Extract the [x, y] coordinate from the center of the cell holding the provided text.  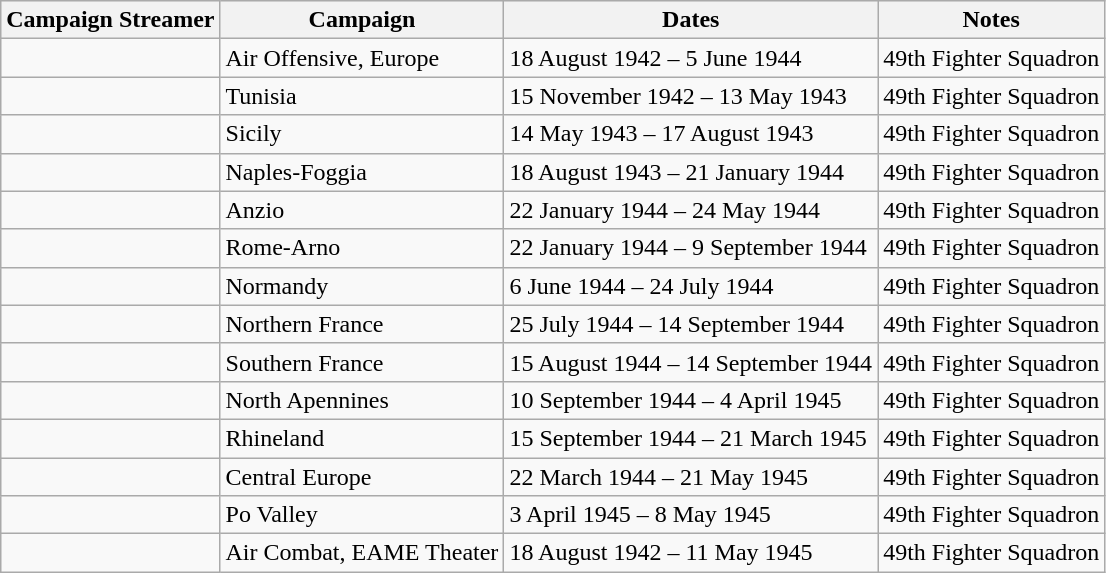
25 July 1944 – 14 September 1944 [691, 324]
Northern France [362, 324]
15 September 1944 – 21 March 1945 [691, 438]
Air Offensive, Europe [362, 58]
Campaign [362, 20]
Anzio [362, 210]
10 September 1944 – 4 April 1945 [691, 400]
3 April 1945 – 8 May 1945 [691, 515]
18 August 1942 – 5 June 1944 [691, 58]
15 November 1942 – 13 May 1943 [691, 96]
Dates [691, 20]
22 March 1944 – 21 May 1945 [691, 477]
Air Combat, EAME Theater [362, 553]
22 January 1944 – 9 September 1944 [691, 248]
15 August 1944 – 14 September 1944 [691, 362]
Naples-Foggia [362, 172]
18 August 1942 – 11 May 1945 [691, 553]
Southern France [362, 362]
18 August 1943 – 21 January 1944 [691, 172]
Sicily [362, 134]
North Apennines [362, 400]
Rhineland [362, 438]
Tunisia [362, 96]
6 June 1944 – 24 July 1944 [691, 286]
Po Valley [362, 515]
Campaign Streamer [110, 20]
22 January 1944 – 24 May 1944 [691, 210]
Normandy [362, 286]
Central Europe [362, 477]
Rome-Arno [362, 248]
14 May 1943 – 17 August 1943 [691, 134]
Notes [992, 20]
